Locate the cell with the specified text and output its [X, Y] center coordinate. 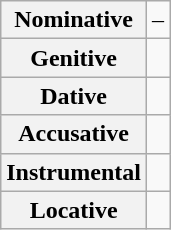
Locative [74, 210]
– [158, 20]
Accusative [74, 134]
Nominative [74, 20]
Genitive [74, 58]
Instrumental [74, 172]
Dative [74, 96]
